Extract the (x, y) coordinate from the center of the cell holding the provided text.  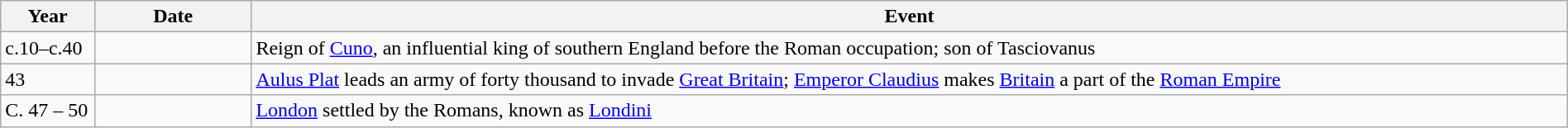
C. 47 – 50 (48, 111)
c.10–c.40 (48, 48)
43 (48, 79)
London settled by the Romans, known as Londini (910, 111)
Event (910, 17)
Date (172, 17)
Aulus Plat leads an army of forty thousand to invade Great Britain; Emperor Claudius makes Britain a part of the Roman Empire (910, 79)
Year (48, 17)
Reign of Cuno, an influential king of southern England before the Roman occupation; son of Tasciovanus (910, 48)
